Find where the given text appears and provide that cell's center as (x, y) coordinate. 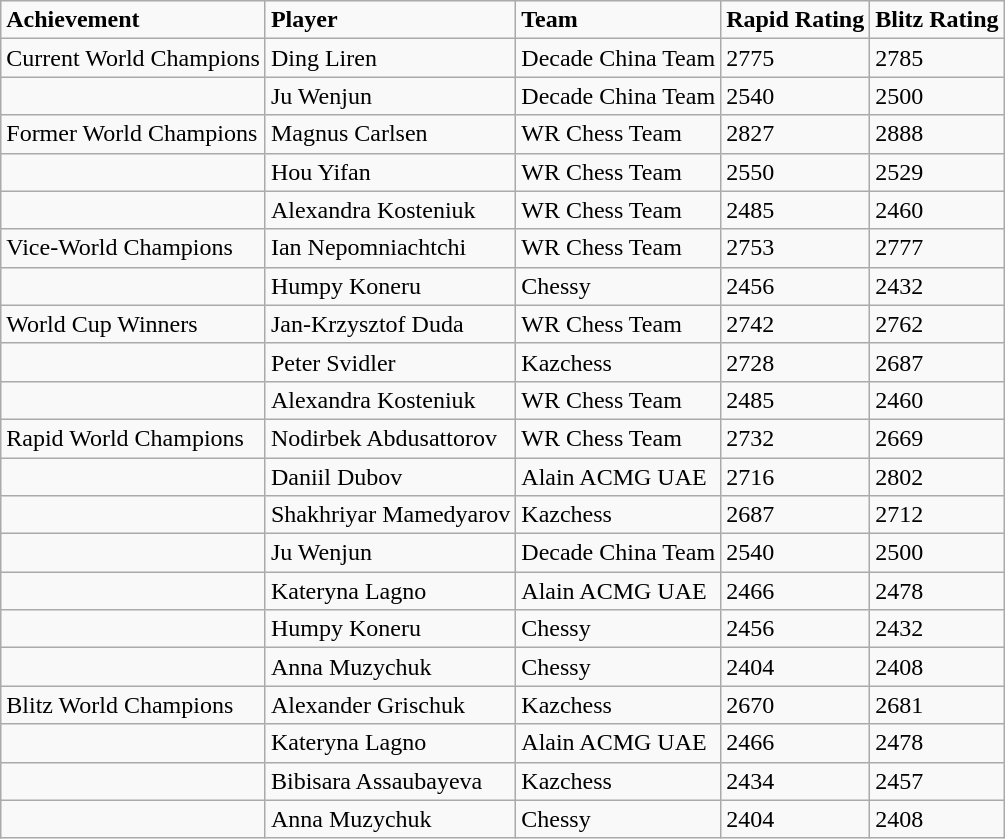
Ian Nepomniachtchi (390, 248)
2716 (796, 477)
2712 (937, 515)
2434 (796, 781)
Ding Liren (390, 58)
Blitz Rating (937, 20)
Rapid World Champions (134, 438)
2785 (937, 58)
2888 (937, 134)
World Cup Winners (134, 324)
2457 (937, 781)
Alexander Grischuk (390, 705)
Player (390, 20)
2742 (796, 324)
2777 (937, 248)
Achievement (134, 20)
Blitz World Champions (134, 705)
Daniil Dubov (390, 477)
Magnus Carlsen (390, 134)
Vice-World Champions (134, 248)
Current World Champions (134, 58)
2762 (937, 324)
Bibisara Assaubayeva (390, 781)
Peter Svidler (390, 362)
2732 (796, 438)
Former World Champions (134, 134)
Hou Yifan (390, 172)
Nodirbek Abdusattorov (390, 438)
2802 (937, 477)
2681 (937, 705)
2669 (937, 438)
2827 (796, 134)
2728 (796, 362)
2753 (796, 248)
2529 (937, 172)
Shakhriyar Mamedyarov (390, 515)
Rapid Rating (796, 20)
2550 (796, 172)
Jan-Krzysztof Duda (390, 324)
2775 (796, 58)
Team (618, 20)
2670 (796, 705)
